Find where the given text appears and provide that cell's center as (X, Y) coordinate. 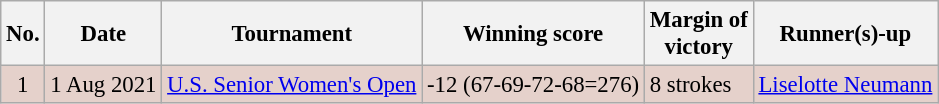
Runner(s)-up (846, 34)
Winning score (534, 34)
8 strokes (698, 85)
Margin ofvictory (698, 34)
-12 (67-69-72-68=276) (534, 85)
Tournament (292, 34)
1 (23, 85)
No. (23, 34)
Liselotte Neumann (846, 85)
Date (104, 34)
1 Aug 2021 (104, 85)
U.S. Senior Women's Open (292, 85)
